Output the (x, y) coordinate of the center of the cell containing the given text.  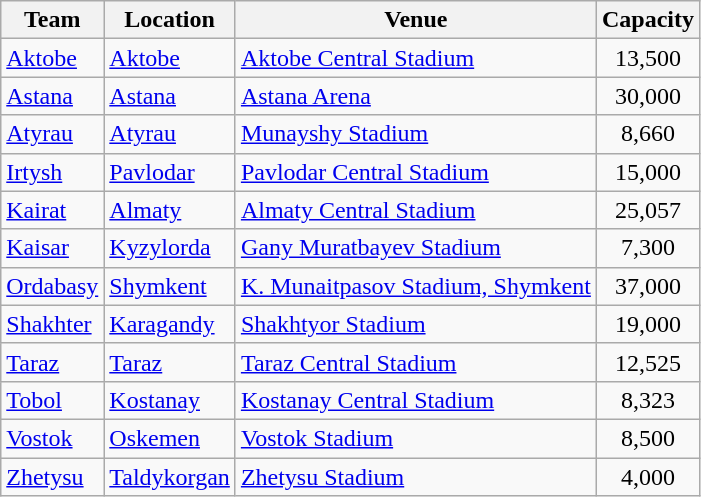
Kaisar (52, 248)
8,500 (648, 438)
30,000 (648, 96)
Oskemen (170, 438)
Capacity (648, 20)
15,000 (648, 172)
25,057 (648, 210)
Kostanay (170, 400)
Pavlodar (170, 172)
Kyzylorda (170, 248)
Karagandy (170, 324)
Kostanay Central Stadium (416, 400)
Taraz Central Stadium (416, 362)
19,000 (648, 324)
Team (52, 20)
Location (170, 20)
Irtysh (52, 172)
Shakhtyor Stadium (416, 324)
7,300 (648, 248)
Shakhter (52, 324)
Zhetysu Stadium (416, 477)
Munayshy Stadium (416, 134)
Vostok (52, 438)
Taldykorgan (170, 477)
13,500 (648, 58)
Zhetysu (52, 477)
Almaty (170, 210)
Vostok Stadium (416, 438)
Gany Muratbayev Stadium (416, 248)
Astana Arena (416, 96)
37,000 (648, 286)
Almaty Central Stadium (416, 210)
Shymkent (170, 286)
Ordabasy (52, 286)
K. Munaitpasov Stadium, Shymkent (416, 286)
4,000 (648, 477)
Pavlodar Central Stadium (416, 172)
8,660 (648, 134)
Aktobe Central Stadium (416, 58)
Venue (416, 20)
Tobol (52, 400)
8,323 (648, 400)
12,525 (648, 362)
Kairat (52, 210)
